Extract the (X, Y) coordinate from the center of the cell holding the provided text.  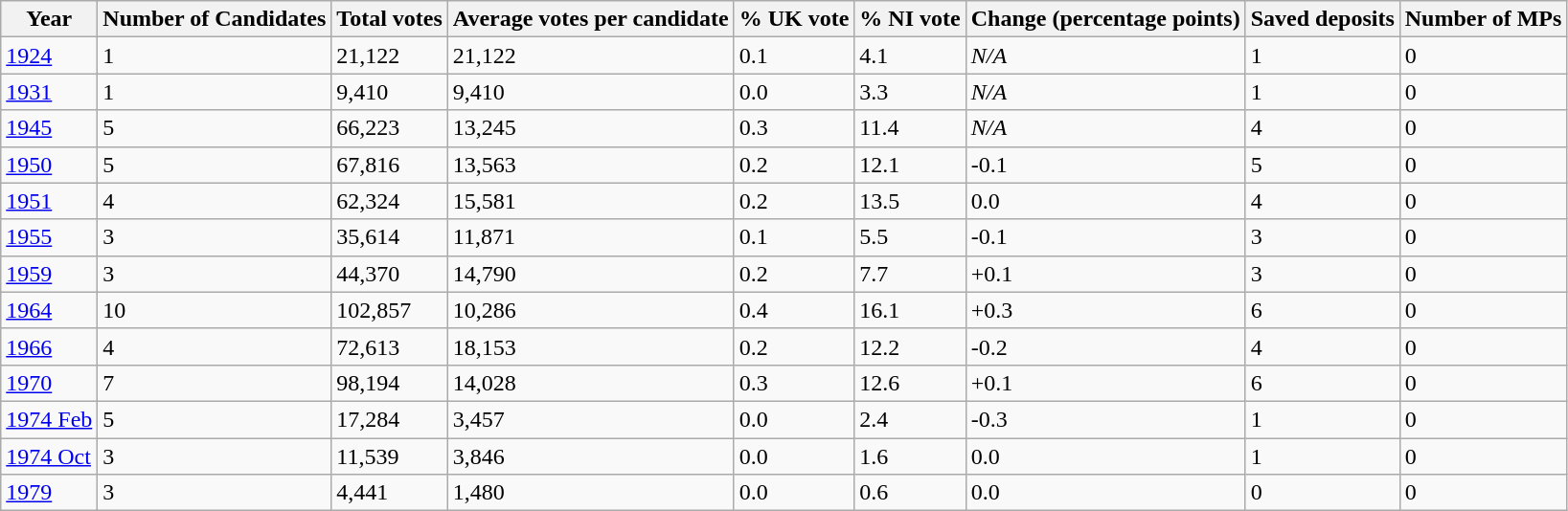
1959 (50, 274)
16.1 (910, 310)
66,223 (390, 128)
Year (50, 19)
11.4 (910, 128)
11,871 (590, 237)
2.4 (910, 419)
98,194 (390, 383)
1974 Feb (50, 419)
Average votes per candidate (590, 19)
1964 (50, 310)
13,245 (590, 128)
1950 (50, 165)
14,790 (590, 274)
7 (215, 383)
13.5 (910, 201)
% NI vote (910, 19)
17,284 (390, 419)
3,846 (590, 456)
1979 (50, 493)
7.7 (910, 274)
1974 Oct (50, 456)
62,324 (390, 201)
35,614 (390, 237)
10 (215, 310)
0.6 (910, 493)
12.6 (910, 383)
5.5 (910, 237)
10,286 (590, 310)
1931 (50, 92)
102,857 (390, 310)
1951 (50, 201)
12.1 (910, 165)
-0.3 (1105, 419)
3,457 (590, 419)
Change (percentage points) (1105, 19)
Total votes (390, 19)
1.6 (910, 456)
Saved deposits (1322, 19)
-0.2 (1105, 346)
44,370 (390, 274)
% UK vote (794, 19)
11,539 (390, 456)
3.3 (910, 92)
4.1 (910, 56)
Number of MPs (1483, 19)
1924 (50, 56)
72,613 (390, 346)
14,028 (590, 383)
1970 (50, 383)
+0.3 (1105, 310)
Number of Candidates (215, 19)
1966 (50, 346)
1945 (50, 128)
18,153 (590, 346)
0.4 (794, 310)
67,816 (390, 165)
12.2 (910, 346)
1,480 (590, 493)
4,441 (390, 493)
1955 (50, 237)
15,581 (590, 201)
13,563 (590, 165)
